Identify which cell holds the provided text, then report its (X, Y) central coordinate. 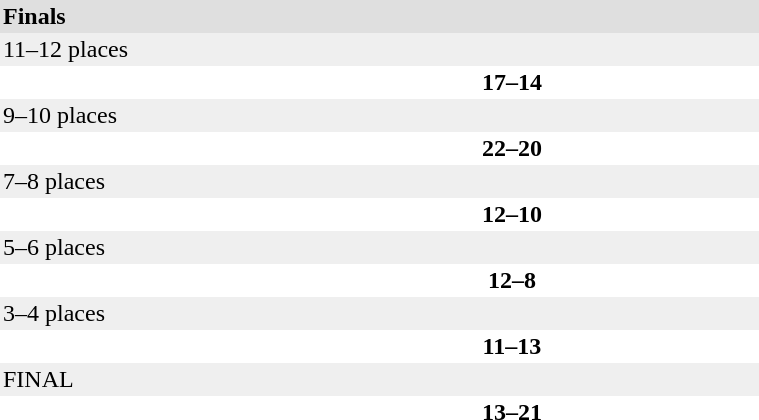
Finals (379, 16)
5–6 places (379, 248)
7–8 places (379, 182)
11–13 (512, 346)
22–20 (512, 148)
FINAL (379, 380)
11–12 places (379, 50)
3–4 places (379, 314)
12–10 (512, 214)
17–14 (512, 82)
9–10 places (379, 116)
12–8 (512, 280)
